Extract the (X, Y) coordinate from the center of the cell holding the provided text.  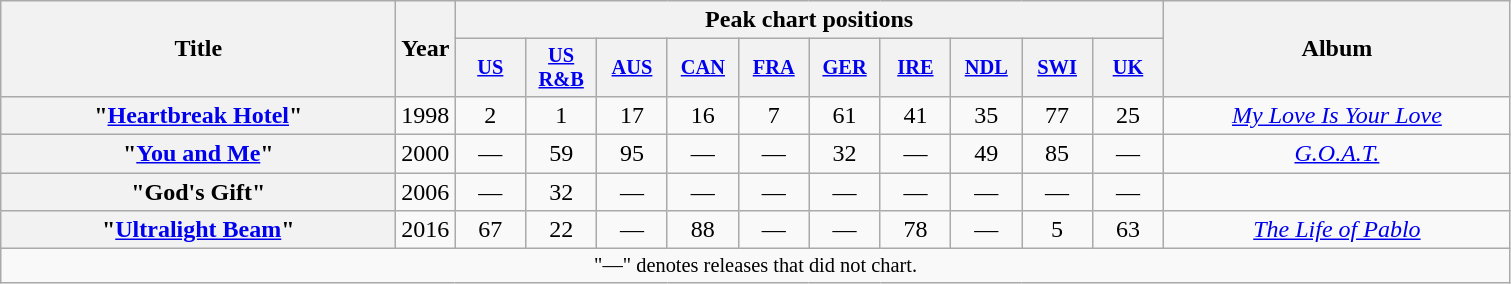
49 (986, 154)
GER (844, 68)
7 (774, 115)
Peak chart positions (810, 20)
22 (562, 230)
My Love Is Your Love (1336, 115)
67 (490, 230)
"Heartbreak Hotel" (198, 115)
"Ultralight Beam" (198, 230)
5 (1058, 230)
63 (1128, 230)
35 (986, 115)
2000 (426, 154)
US (490, 68)
CAN (702, 68)
17 (632, 115)
2006 (426, 192)
25 (1128, 115)
1998 (426, 115)
59 (562, 154)
IRE (916, 68)
Title (198, 49)
The Life of Pablo (1336, 230)
"God's Gift" (198, 192)
FRA (774, 68)
2016 (426, 230)
85 (1058, 154)
G.O.A.T. (1336, 154)
95 (632, 154)
UK (1128, 68)
Year (426, 49)
"—" denotes releases that did not chart. (756, 266)
61 (844, 115)
88 (702, 230)
78 (916, 230)
NDL (986, 68)
SWI (1058, 68)
1 (562, 115)
16 (702, 115)
"You and Me" (198, 154)
US R&B (562, 68)
77 (1058, 115)
AUS (632, 68)
2 (490, 115)
Album (1336, 49)
41 (916, 115)
